Search for the cell housing the specified text and yield its [x, y] center coordinate. 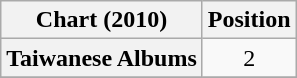
Chart (2010) [102, 20]
Taiwanese Albums [102, 58]
Position [249, 20]
2 [249, 58]
